Output the [X, Y] coordinate of the center of the cell containing the given text.  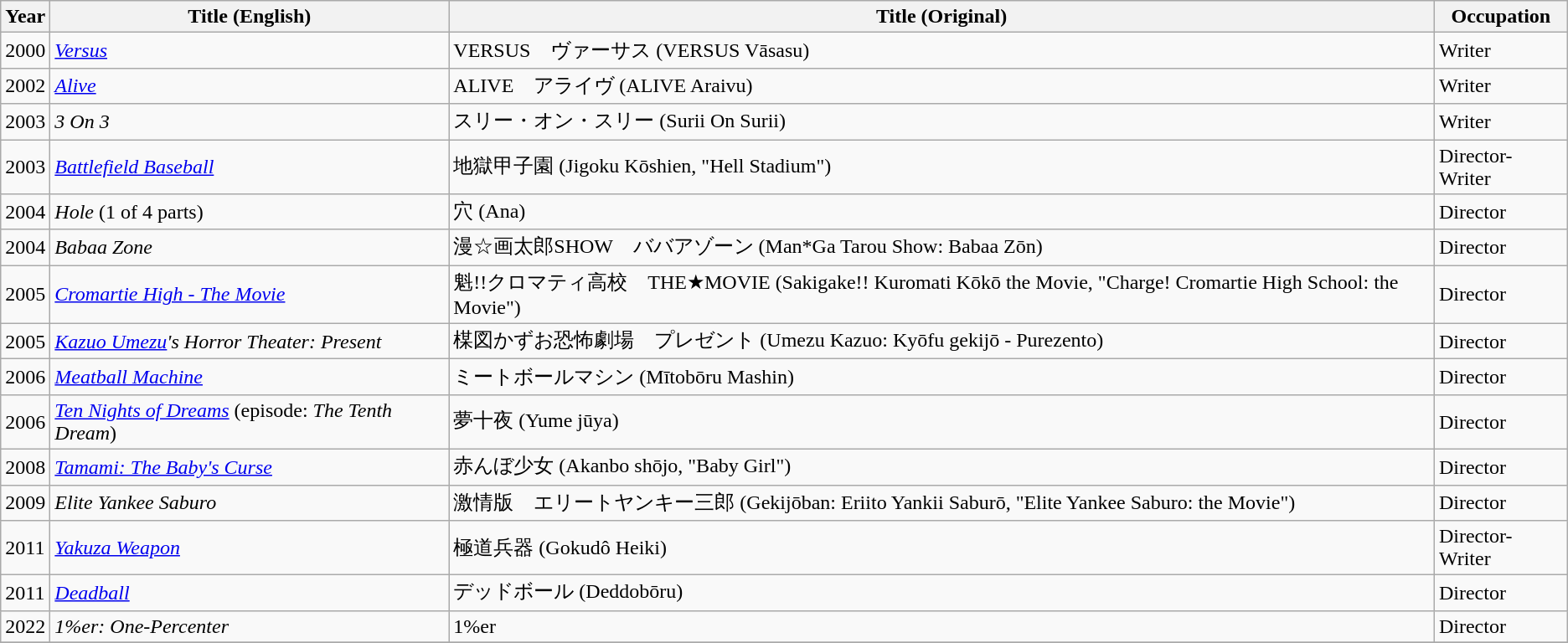
2000 [25, 50]
地獄甲子園 (Jigoku Kōshien, "Hell Stadium") [941, 166]
ALIVE アライヴ (ALIVE Araivu) [941, 85]
1%er: One-Percenter [250, 626]
2002 [25, 85]
1%er [941, 626]
Babaa Zone [250, 248]
Occupation [1501, 17]
2008 [25, 467]
楳図かずお恐怖劇場 プレゼント (Umezu Kazuo: Kyōfu gekijō - Purezento) [941, 342]
3 On 3 [250, 122]
Cromartie High - The Movie [250, 295]
Title (Original) [941, 17]
2022 [25, 626]
Tamami: The Baby's Curse [250, 467]
Kazuo Umezu's Horror Theater: Present [250, 342]
Deadball [250, 593]
デッドボール (Deddobōru) [941, 593]
赤んぼ少女 (Akanbo shōjo, "Baby Girl") [941, 467]
Yakuza Weapon [250, 548]
穴 (Ana) [941, 213]
2009 [25, 502]
Year [25, 17]
Alive [250, 85]
Battlefield Baseball [250, 166]
スリー・オン・スリー (Surii On Surii) [941, 122]
極道兵器 (Gokudô Heiki) [941, 548]
Meatball Machine [250, 377]
魁!!クロマティ高校 THE★MOVIE (Sakigake!! Kuromati Kōkō the Movie, "Charge! Cromartie High School: the Movie") [941, 295]
ミートボールマシン (Mītobōru Mashin) [941, 377]
漫☆画太郎SHOW ババアゾーン (Man*Ga Tarou Show: Babaa Zōn) [941, 248]
Hole (1 of 4 parts) [250, 213]
激情版 エリートヤンキー三郎 (Gekijōban: Eriito Yankii Saburō, "Elite Yankee Saburo: the Movie") [941, 502]
VERSUS ヴァーサス (VERSUS Vāsasu) [941, 50]
Versus [250, 50]
Ten Nights of Dreams (episode: The Tenth Dream) [250, 422]
夢十夜 (Yume jūya) [941, 422]
Elite Yankee Saburo [250, 502]
Title (English) [250, 17]
